Scan for the cell matching the given text and deliver its [x, y] coordinate at center. 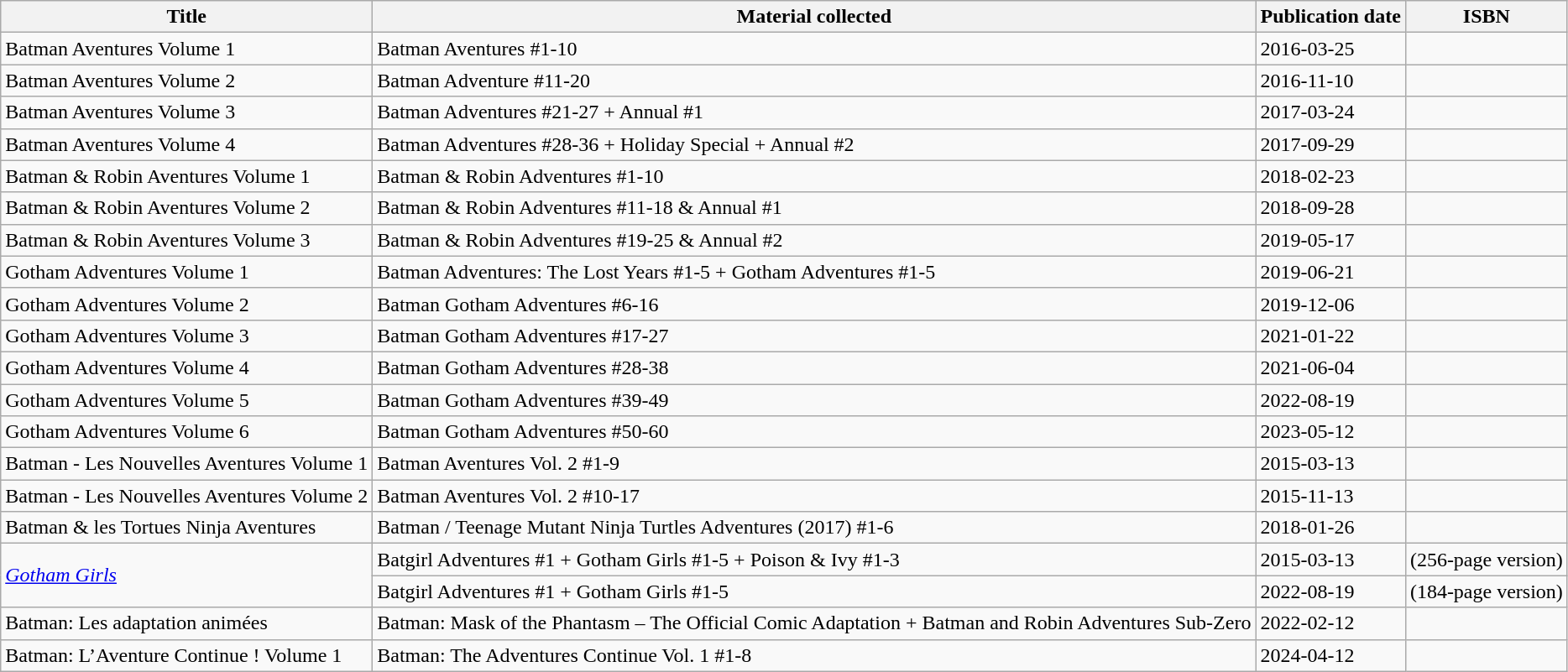
Material collected [814, 17]
2022-02-12 [1330, 623]
Batman - Les Nouvelles Aventures Volume 1 [186, 464]
Gotham Girls [186, 576]
2019-12-06 [1330, 304]
Title [186, 17]
Batman Gotham Adventures #39-49 [814, 400]
Batman & Robin Aventures Volume 1 [186, 176]
Gotham Adventures Volume 5 [186, 400]
Batman Gotham Adventures #28-38 [814, 367]
Gotham Adventures Volume 4 [186, 367]
2018-09-28 [1330, 208]
Batman Aventures Vol. 2 #10-17 [814, 496]
(256-page version) [1486, 560]
2017-09-29 [1330, 144]
Batman: Les adaptation animées [186, 623]
2016-11-10 [1330, 81]
Batman Gotham Adventures #50-60 [814, 432]
Batman: The Adventures Continue Vol. 1 #1-8 [814, 655]
Batman / Teenage Mutant Ninja Turtles Adventures (2017) #1-6 [814, 528]
Gotham Adventures Volume 2 [186, 304]
2024-04-12 [1330, 655]
Batman & Robin Adventures #1-10 [814, 176]
Batman Aventures Volume 1 [186, 49]
2016-03-25 [1330, 49]
Gotham Adventures Volume 6 [186, 432]
2021-06-04 [1330, 367]
Batman Adventures: The Lost Years #1-5 + Gotham Adventures #1-5 [814, 272]
Batman: Mask of the Phantasm – The Official Comic Adaptation + Batman and Robin Adventures Sub-Zero [814, 623]
Batman Aventures Vol. 2 #1-9 [814, 464]
Gotham Adventures Volume 3 [186, 336]
Batman: L’Aventure Continue ! Volume 1 [186, 655]
Batman Aventures Volume 3 [186, 112]
Batman & Robin Aventures Volume 2 [186, 208]
Batman & Robin Adventures #19-25 & Annual #2 [814, 240]
2023-05-12 [1330, 432]
Batman & Robin Aventures Volume 3 [186, 240]
2017-03-24 [1330, 112]
Batman Gotham Adventures #6-16 [814, 304]
Batman Adventures #21-27 + Annual #1 [814, 112]
Publication date [1330, 17]
Batman & Robin Adventures #11-18 & Annual #1 [814, 208]
Batman & les Tortues Ninja Aventures [186, 528]
2019-06-21 [1330, 272]
2015-11-13 [1330, 496]
2018-02-23 [1330, 176]
2018-01-26 [1330, 528]
Batman Gotham Adventures #17-27 [814, 336]
2021-01-22 [1330, 336]
(184-page version) [1486, 591]
Batman Aventures Volume 4 [186, 144]
Batgirl Adventures #1 + Gotham Girls #1-5 [814, 591]
Batman Adventure #11-20 [814, 81]
Batman Adventures #28-36 + Holiday Special + Annual #2 [814, 144]
ISBN [1486, 17]
2019-05-17 [1330, 240]
Batman Aventures #1-10 [814, 49]
Batgirl Adventures #1 + Gotham Girls #1-5 + Poison & Ivy #1-3 [814, 560]
Gotham Adventures Volume 1 [186, 272]
Batman - Les Nouvelles Aventures Volume 2 [186, 496]
Batman Aventures Volume 2 [186, 81]
